Determine the (X, Y) coordinate at the center of the cell enclosing the given text.  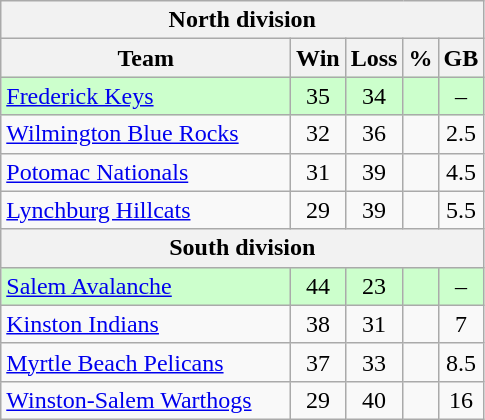
2.5 (461, 134)
Wilmington Blue Rocks (146, 134)
Win (318, 58)
38 (318, 324)
33 (374, 362)
40 (374, 400)
GB (461, 58)
Lynchburg Hillcats (146, 210)
37 (318, 362)
Team (146, 58)
Kinston Indians (146, 324)
16 (461, 400)
Salem Avalanche (146, 286)
8.5 (461, 362)
34 (374, 96)
23 (374, 286)
Frederick Keys (146, 96)
Potomac Nationals (146, 172)
7 (461, 324)
Loss (374, 58)
36 (374, 134)
Myrtle Beach Pelicans (146, 362)
4.5 (461, 172)
South division (242, 248)
Winston-Salem Warthogs (146, 400)
44 (318, 286)
5.5 (461, 210)
% (420, 58)
35 (318, 96)
32 (318, 134)
North division (242, 20)
